From the cell containing the given text, extract its center point as (X, Y) coordinate. 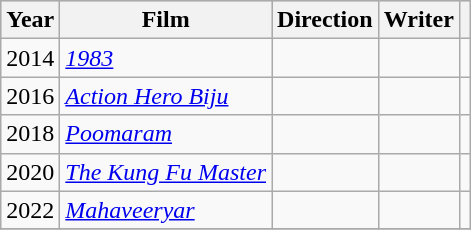
2016 (30, 96)
Writer (418, 20)
2020 (30, 172)
Year (30, 20)
Mahaveeryar (166, 210)
Action Hero Biju (166, 96)
Film (166, 20)
Poomaram (166, 134)
Direction (326, 20)
2022 (30, 210)
2014 (30, 58)
1983 (166, 58)
2018 (30, 134)
The Kung Fu Master (166, 172)
